Determine the [X, Y] coordinate at the center of the cell enclosing the given text.  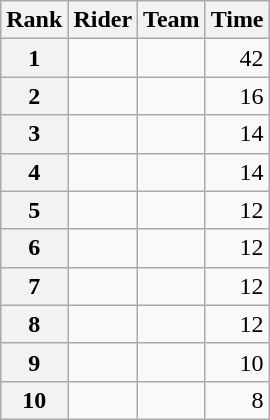
Time [237, 20]
Team [172, 20]
6 [34, 248]
9 [34, 362]
3 [34, 134]
Rider [103, 20]
Rank [34, 20]
4 [34, 172]
42 [237, 58]
2 [34, 96]
1 [34, 58]
16 [237, 96]
5 [34, 210]
7 [34, 286]
